Output the (X, Y) coordinate of the center of the cell containing the given text.  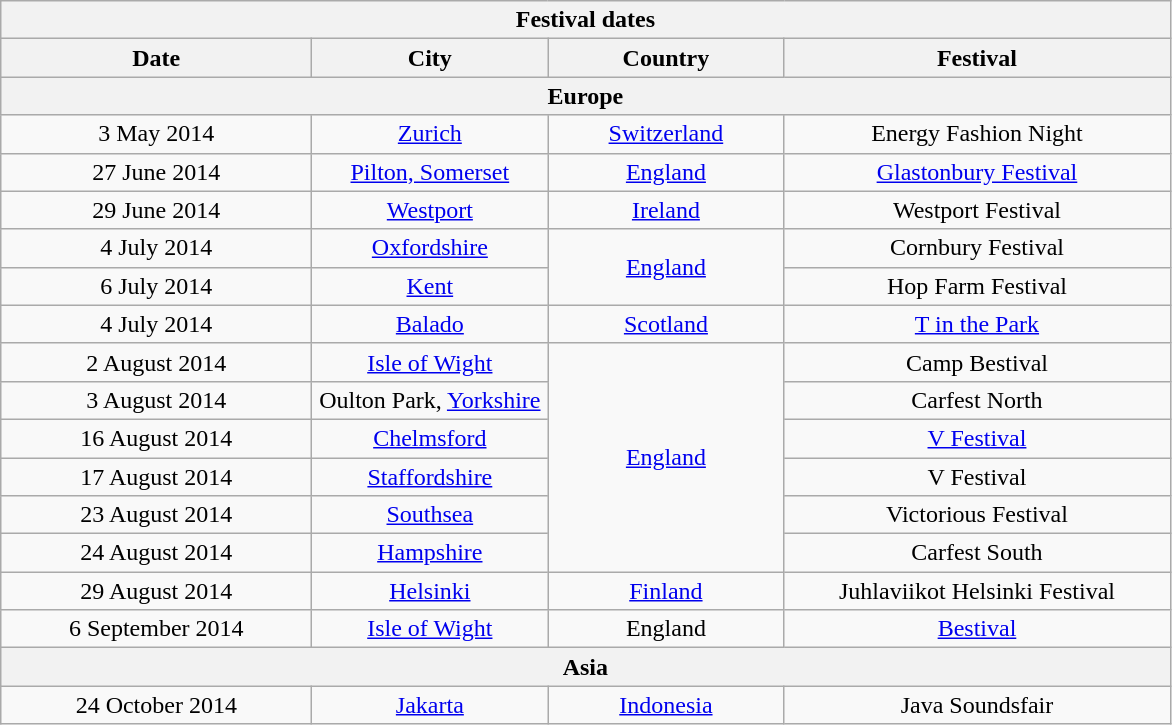
Glastonbury Festival (977, 172)
Java Soundsfair (977, 705)
17 August 2014 (156, 477)
Carfest South (977, 553)
Europe (586, 96)
Pilton, Somerset (430, 172)
Country (666, 58)
Westport Festival (977, 210)
Date (156, 58)
Camp Bestival (977, 362)
Finland (666, 591)
24 August 2014 (156, 553)
Chelmsford (430, 438)
23 August 2014 (156, 515)
Hampshire (430, 553)
16 August 2014 (156, 438)
Oxfordshire (430, 248)
Switzerland (666, 134)
Staffordshire (430, 477)
City (430, 58)
Jakarta (430, 705)
Cornbury Festival (977, 248)
2 August 2014 (156, 362)
T in the Park (977, 324)
Kent (430, 286)
3 August 2014 (156, 400)
Victorious Festival (977, 515)
Indonesia (666, 705)
Ireland (666, 210)
Festival (977, 58)
3 May 2014 (156, 134)
Zurich (430, 134)
Bestival (977, 629)
27 June 2014 (156, 172)
Helsinki (430, 591)
Festival dates (586, 20)
Balado (430, 324)
Scotland (666, 324)
Carfest North (977, 400)
29 August 2014 (156, 591)
Hop Farm Festival (977, 286)
29 June 2014 (156, 210)
Juhlaviikot Helsinki Festival (977, 591)
Oulton Park, Yorkshire (430, 400)
24 October 2014 (156, 705)
Southsea (430, 515)
6 July 2014 (156, 286)
6 September 2014 (156, 629)
Asia (586, 667)
Energy Fashion Night (977, 134)
Westport (430, 210)
